Provide the [X, Y] coordinate of the cell's center where the given text is located.  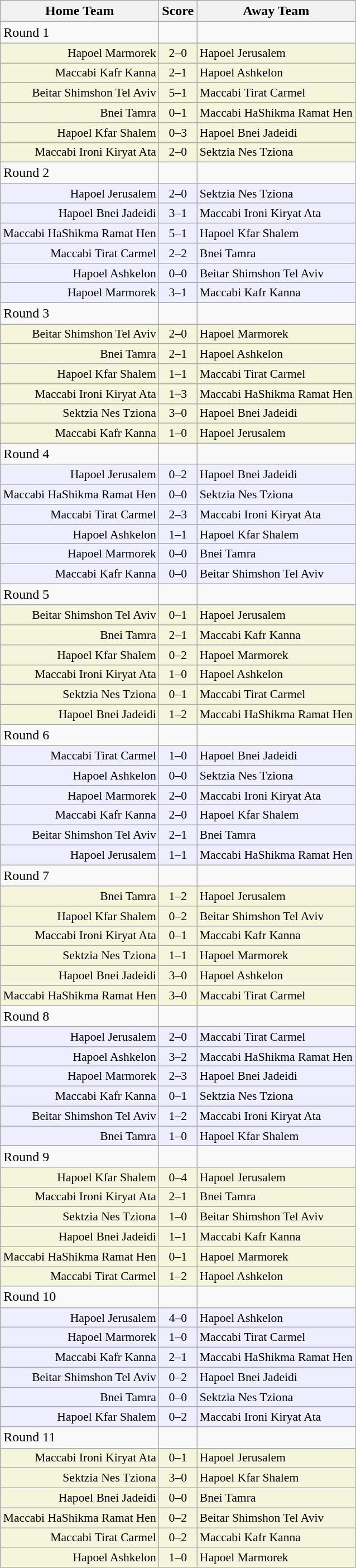
Round 7 [80, 876]
Round 8 [80, 1016]
Round 5 [80, 594]
Round 4 [80, 454]
Score [178, 11]
2–2 [178, 253]
Round 9 [80, 1156]
0–4 [178, 1177]
3–2 [178, 1056]
Home Team [80, 11]
Away Team [276, 11]
0–3 [178, 132]
Round 3 [80, 313]
Round 10 [80, 1297]
4–0 [178, 1317]
1–3 [178, 393]
Round 11 [80, 1437]
Round 2 [80, 173]
Round 1 [80, 32]
Round 6 [80, 735]
